Detect which cell encompasses the target text, then output its (X, Y) center coordinate. 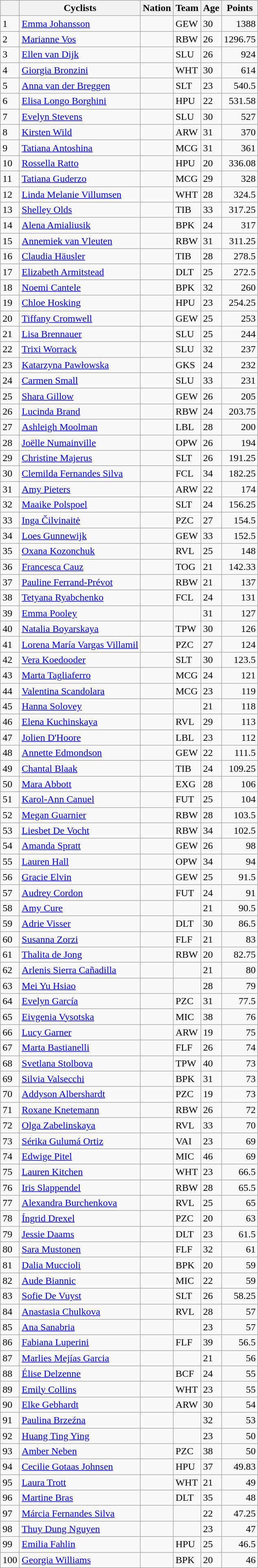
Silvia Valsecchi (80, 1079)
58.25 (240, 1296)
97 (10, 1513)
336.08 (240, 163)
Pauline Ferrand-Prévot (80, 582)
Márcia Fernandes Silva (80, 1513)
Points (240, 8)
Ana Sanabria (80, 1327)
Mara Abbott (80, 784)
Oxana Kozonchuk (80, 551)
Alena Amialiusik (80, 225)
77 (10, 1203)
112 (240, 738)
121 (240, 675)
278.5 (240, 256)
1 (10, 24)
Elke Gebhardt (80, 1405)
65.5 (240, 1188)
137 (240, 582)
Edwige Pitel (80, 1156)
191.25 (240, 458)
311.25 (240, 241)
237 (240, 349)
Anastasia Chulkova (80, 1312)
Marlies Mejías Garcia (80, 1358)
8 (10, 132)
527 (240, 117)
Fabiana Luperini (80, 1343)
Tiffany Cromwell (80, 318)
174 (240, 489)
82 (10, 1281)
Addyson Albershardt (80, 1094)
6 (10, 101)
7 (10, 117)
71 (10, 1110)
64 (10, 1001)
Kirsten Wild (80, 132)
111.5 (240, 753)
Emma Johansson (80, 24)
104 (240, 799)
924 (240, 55)
GKS (187, 365)
Lucinda Brand (80, 411)
361 (240, 148)
Loes Gunnewijk (80, 536)
41 (10, 644)
82.75 (240, 955)
232 (240, 365)
11 (10, 179)
Elizabeth Armitstead (80, 272)
Susanna Zorzi (80, 939)
Olga Zabelinskaya (80, 1125)
Annemiek van Vleuten (80, 241)
Élise Delzenne (80, 1374)
119 (240, 691)
126 (240, 629)
5 (10, 86)
Jessie Daams (80, 1234)
Arlenis Sierra Cañadilla (80, 970)
Tetyana Ryabchenko (80, 598)
93 (10, 1451)
13 (10, 210)
253 (240, 318)
254.25 (240, 303)
Sofie De Vuyst (80, 1296)
VAI (187, 1141)
200 (240, 427)
317.25 (240, 210)
67 (10, 1048)
152.5 (240, 536)
Ellen van Dijk (80, 55)
Eivgenia Vysotska (80, 1017)
87 (10, 1358)
Audrey Cordon (80, 892)
Thalita de Jong (80, 955)
61.5 (240, 1234)
77.5 (240, 1001)
205 (240, 396)
Marta Bastianelli (80, 1048)
142.33 (240, 567)
118 (240, 707)
66 (10, 1032)
328 (240, 179)
Laura Trott (80, 1482)
127 (240, 613)
46.5 (240, 1544)
Anna van der Breggen (80, 86)
124 (240, 644)
Noemi Cantele (80, 287)
85 (10, 1327)
91.5 (240, 877)
10 (10, 163)
Gracie Elvin (80, 877)
103.5 (240, 815)
Tatiana Antoshina (80, 148)
86.5 (240, 923)
540.5 (240, 86)
1296.75 (240, 39)
9 (10, 148)
81 (10, 1265)
BCF (187, 1374)
Joëlle Numainville (80, 442)
1388 (240, 24)
Giorgia Bronzini (80, 70)
2 (10, 39)
92 (10, 1435)
Katarzyna Pawłowska (80, 365)
Sérika Gulumá Ortiz (80, 1141)
4 (10, 70)
Shara Gillow (80, 396)
18 (10, 287)
99 (10, 1544)
317 (240, 225)
Rossella Ratto (80, 163)
88 (10, 1374)
Roxane Knetemann (80, 1110)
Christine Majerus (80, 458)
Martine Bras (80, 1498)
90 (10, 1405)
89 (10, 1389)
Carmen Small (80, 380)
Natalia Boyarskaya (80, 629)
Linda Melanie Villumsen (80, 194)
109.25 (240, 769)
45 (10, 707)
148 (240, 551)
260 (240, 287)
49.83 (240, 1467)
Amy Pieters (80, 489)
Aude Biannic (80, 1281)
86 (10, 1343)
Georgia Williams (80, 1560)
Lauren Hall (80, 861)
Liesbet De Vocht (80, 830)
Emily Collins (80, 1389)
15 (10, 241)
Chantal Blaak (80, 769)
Evelyn García (80, 1001)
66.5 (240, 1172)
42 (10, 660)
Elena Kuchinskaya (80, 722)
Tatiana Guderzo (80, 179)
Annette Edmondson (80, 753)
156.25 (240, 505)
Sara Mustonen (80, 1250)
Íngrid Drexel (80, 1219)
231 (240, 380)
52 (10, 815)
272.5 (240, 272)
14 (10, 225)
68 (10, 1063)
TOG (187, 567)
154.5 (240, 520)
44 (10, 691)
Emilia Fahlin (80, 1544)
Emma Pooley (80, 613)
60 (10, 939)
123.5 (240, 660)
Chloe Hosking (80, 303)
56.5 (240, 1343)
Clemilda Fernandes Silva (80, 474)
106 (240, 784)
131 (240, 598)
Adrie Visser (80, 923)
Thuy Dung Nguyen (80, 1529)
Age (211, 8)
Inga Čilvinaitė (80, 520)
Team (187, 8)
Marta Tagliaferro (80, 675)
Ashleigh Moolman (80, 427)
51 (10, 799)
Lauren Kitchen (80, 1172)
Alexandra Burchenkova (80, 1203)
36 (10, 567)
Jolien D'Hoore (80, 738)
78 (10, 1219)
90.5 (240, 908)
Lorena María Vargas Villamil (80, 644)
Vera Koedooder (80, 660)
Marianne Vos (80, 39)
Hanna Solovey (80, 707)
Mei Yu Hsiao (80, 986)
203.75 (240, 411)
Amber Neben (80, 1451)
Elisa Longo Borghini (80, 101)
Claudia Häusler (80, 256)
Svetlana Stolbova (80, 1063)
614 (240, 70)
3 (10, 55)
12 (10, 194)
Nation (157, 8)
62 (10, 970)
EXG (187, 784)
Francesca Cauz (80, 567)
100 (10, 1560)
17 (10, 272)
Maaike Polspoel (80, 505)
Megan Guarnier (80, 815)
16 (10, 256)
95 (10, 1482)
Huang Ting Ying (80, 1435)
Evelyn Stevens (80, 117)
102.5 (240, 830)
Amy Cure (80, 908)
Iris Slappendel (80, 1188)
324.5 (240, 194)
43 (10, 675)
Shelley Olds (80, 210)
Valentina Scandolara (80, 691)
96 (10, 1498)
113 (240, 722)
58 (10, 908)
Cyclists (80, 8)
Amanda Spratt (80, 846)
Karol-Ann Canuel (80, 799)
182.25 (240, 474)
47.25 (240, 1513)
Paulina Brzeźna (80, 1420)
Dalia Muccioli (80, 1265)
Cecilie Gotaas Johnsen (80, 1467)
370 (240, 132)
84 (10, 1312)
531.58 (240, 101)
Trixi Worrack (80, 349)
244 (240, 334)
Lisa Brennauer (80, 334)
Lucy Garner (80, 1032)
194 (240, 442)
